Provide the (x, y) coordinate of the cell's center where the given text is located.  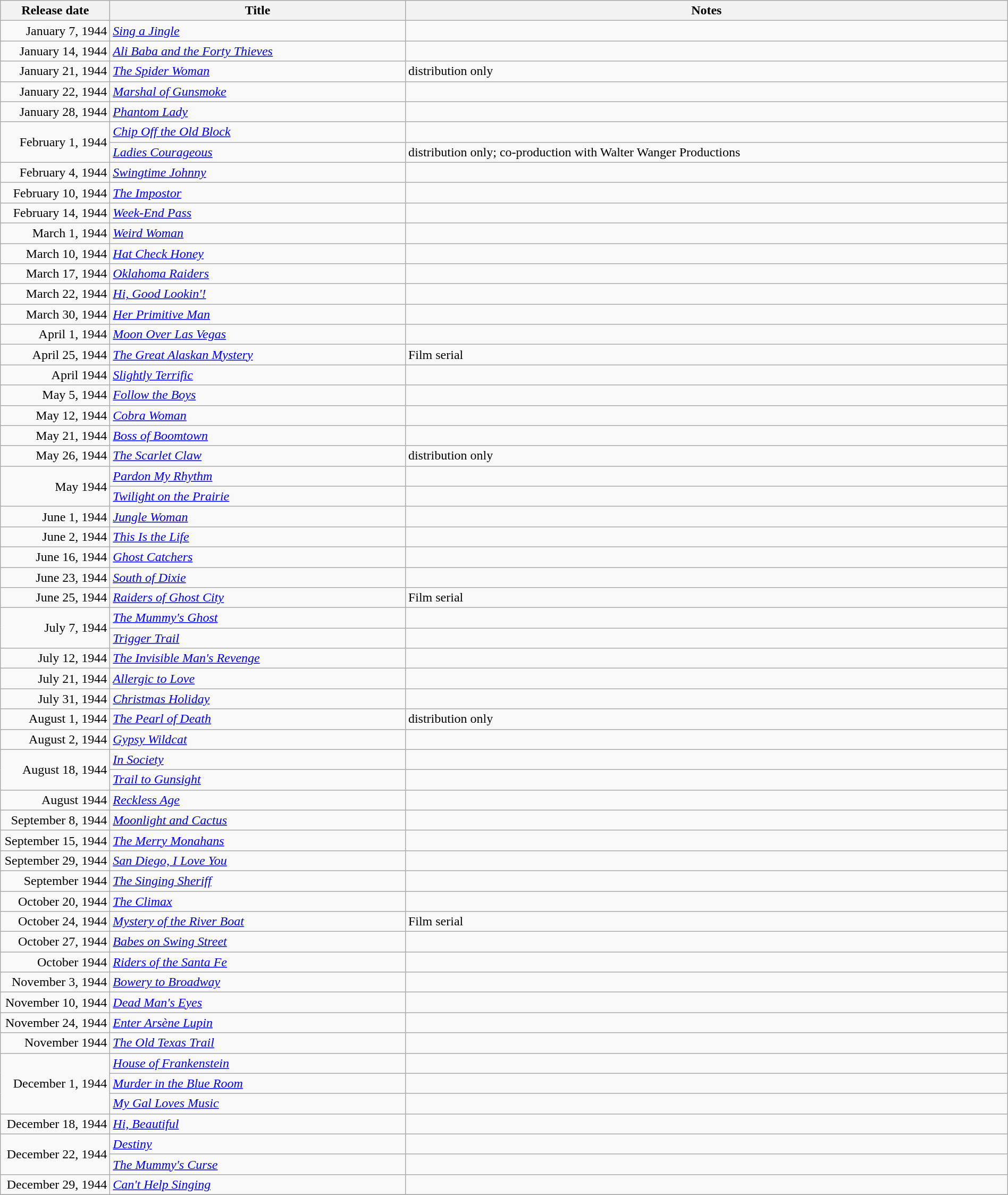
In Society (258, 759)
June 23, 1944 (55, 577)
distribution only; co-production with Walter Wanger Productions (706, 152)
December 1, 1944 (55, 1083)
October 1944 (55, 962)
Reckless Age (258, 800)
The Great Alaskan Mystery (258, 355)
Dead Man's Eyes (258, 1002)
Her Primitive Man (258, 314)
December 22, 1944 (55, 1154)
The Singing Sheriff (258, 881)
January 22, 1944 (55, 91)
Ghost Catchers (258, 557)
Enter Arsène Lupin (258, 1023)
Hi, Good Lookin'! (258, 294)
Ali Baba and the Forty Thieves (258, 51)
February 4, 1944 (55, 172)
Trail to Gunsight (258, 780)
January 21, 1944 (55, 71)
Can't Help Singing (258, 1184)
April 1944 (55, 375)
The Mummy's Ghost (258, 618)
Release date (55, 11)
Sing a Jingle (258, 31)
The Mummy's Curse (258, 1164)
November 10, 1944 (55, 1002)
November 1944 (55, 1043)
February 1, 1944 (55, 142)
Swingtime Johnny (258, 172)
September 29, 1944 (55, 860)
Gypsy Wildcat (258, 739)
April 25, 1944 (55, 355)
The Merry Monahans (258, 840)
Moonlight and Cactus (258, 820)
Mystery of the River Boat (258, 922)
Slightly Terrific (258, 375)
July 31, 1944 (55, 699)
The Climax (258, 901)
October 24, 1944 (55, 922)
Raiders of Ghost City (258, 598)
June 25, 1944 (55, 598)
This Is the Life (258, 537)
January 28, 1944 (55, 112)
Trigger Trail (258, 638)
May 5, 1944 (55, 395)
May 21, 1944 (55, 436)
Weird Woman (258, 233)
Chip Off the Old Block (258, 132)
The Spider Woman (258, 71)
The Pearl of Death (258, 719)
June 1, 1944 (55, 516)
March 30, 1944 (55, 314)
Hi, Beautiful (258, 1124)
May 12, 1944 (55, 415)
September 15, 1944 (55, 840)
May 1944 (55, 486)
Hat Check Honey (258, 254)
Twilight on the Prairie (258, 496)
May 26, 1944 (55, 456)
September 8, 1944 (55, 820)
House of Frankenstein (258, 1063)
July 12, 1944 (55, 658)
August 18, 1944 (55, 770)
Boss of Boomtown (258, 436)
July 7, 1944 (55, 628)
Cobra Woman (258, 415)
March 1, 1944 (55, 233)
November 24, 1944 (55, 1023)
July 21, 1944 (55, 679)
Follow the Boys (258, 395)
Notes (706, 11)
Destiny (258, 1144)
Oklahoma Raiders (258, 274)
The Scarlet Claw (258, 456)
December 18, 1944 (55, 1124)
The Old Texas Trail (258, 1043)
Ladies Courageous (258, 152)
Week-End Pass (258, 213)
March 17, 1944 (55, 274)
October 20, 1944 (55, 901)
The Invisible Man's Revenge (258, 658)
January 14, 1944 (55, 51)
South of Dixie (258, 577)
April 1, 1944 (55, 335)
June 2, 1944 (55, 537)
February 14, 1944 (55, 213)
San Diego, I Love You (258, 860)
Allergic to Love (258, 679)
March 10, 1944 (55, 254)
Marshal of Gunsmoke (258, 91)
September 1944 (55, 881)
Babes on Swing Street (258, 942)
Phantom Lady (258, 112)
Murder in the Blue Room (258, 1083)
August 1944 (55, 800)
October 27, 1944 (55, 942)
February 10, 1944 (55, 193)
November 3, 1944 (55, 982)
The Impostor (258, 193)
Riders of the Santa Fe (258, 962)
Title (258, 11)
Christmas Holiday (258, 699)
March 22, 1944 (55, 294)
My Gal Loves Music (258, 1104)
Bowery to Broadway (258, 982)
January 7, 1944 (55, 31)
Jungle Woman (258, 516)
August 2, 1944 (55, 739)
August 1, 1944 (55, 719)
Pardon My Rhythm (258, 476)
Moon Over Las Vegas (258, 335)
June 16, 1944 (55, 557)
December 29, 1944 (55, 1184)
